Extract the (x, y) coordinate from the center of the cell holding the provided text.  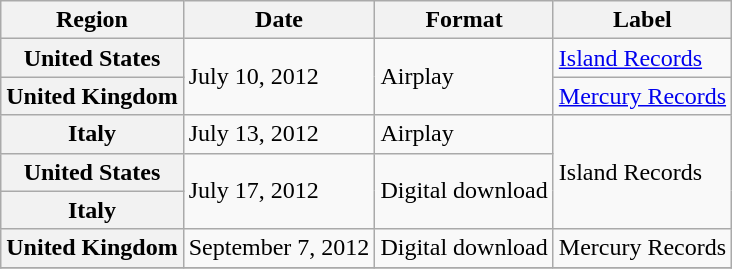
Format (464, 20)
September 7, 2012 (279, 248)
July 13, 2012 (279, 134)
Date (279, 20)
Region (92, 20)
July 17, 2012 (279, 191)
July 10, 2012 (279, 77)
Label (642, 20)
